Capture the cell that displays the provided text and extract its [x, y] central coordinate. 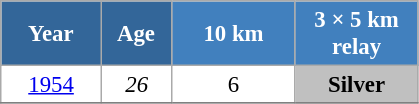
6 [234, 85]
1954 [52, 85]
3 × 5 km relay [356, 34]
Year [52, 34]
Silver [356, 85]
10 km [234, 34]
26 [136, 85]
Age [136, 34]
